Pinpoint the cell where the given text exists, returning its [X, Y] midpoint coordinate. 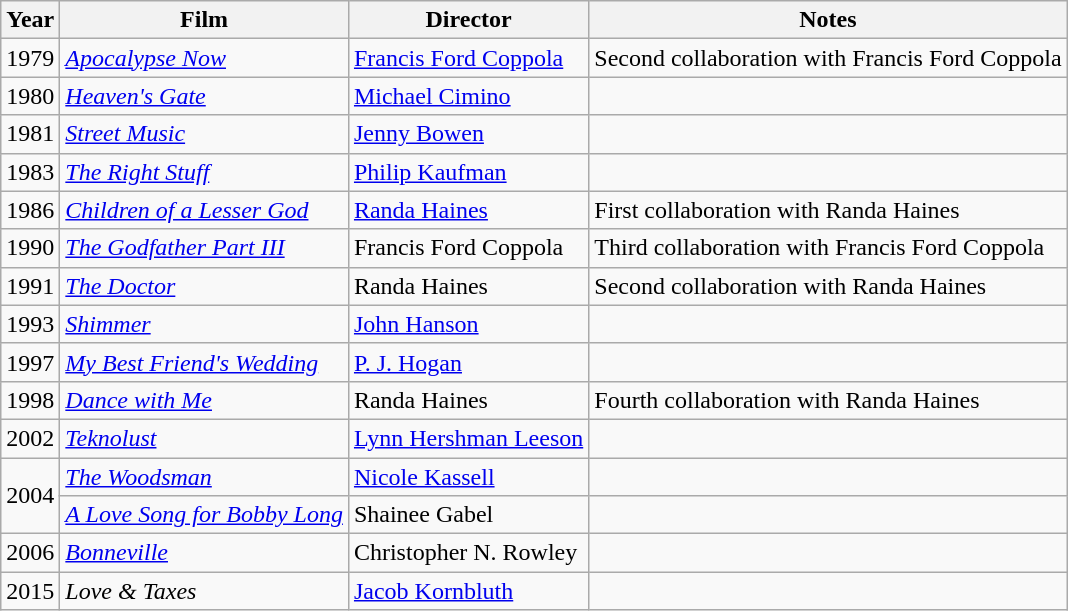
A Love Song for Bobby Long [204, 515]
Lynn Hershman Leeson [468, 438]
The Woodsman [204, 477]
Street Music [204, 134]
My Best Friend's Wedding [204, 362]
Notes [828, 20]
The Right Stuff [204, 172]
Teknolust [204, 438]
Fourth collaboration with Randa Haines [828, 400]
Shainee Gabel [468, 515]
Christopher N. Rowley [468, 553]
1986 [30, 210]
1981 [30, 134]
The Doctor [204, 286]
1993 [30, 324]
2006 [30, 553]
John Hanson [468, 324]
Second collaboration with Francis Ford Coppola [828, 58]
Apocalypse Now [204, 58]
Love & Taxes [204, 591]
Film [204, 20]
First collaboration with Randa Haines [828, 210]
Children of a Lesser God [204, 210]
Year [30, 20]
1990 [30, 248]
2015 [30, 591]
Jenny Bowen [468, 134]
Bonneville [204, 553]
1979 [30, 58]
Third collaboration with Francis Ford Coppola [828, 248]
1983 [30, 172]
1998 [30, 400]
2002 [30, 438]
Director [468, 20]
P. J. Hogan [468, 362]
Jacob Kornbluth [468, 591]
Michael Cimino [468, 96]
1997 [30, 362]
Dance with Me [204, 400]
1991 [30, 286]
Second collaboration with Randa Haines [828, 286]
2004 [30, 496]
The Godfather Part III [204, 248]
Nicole Kassell [468, 477]
Philip Kaufman [468, 172]
Heaven's Gate [204, 96]
1980 [30, 96]
Shimmer [204, 324]
